Locate the cell with the specified text and output its (x, y) center coordinate. 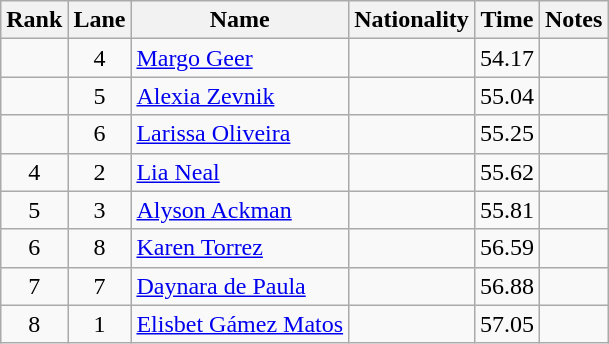
Elisbet Gámez Matos (240, 324)
1 (100, 324)
3 (100, 210)
Notes (573, 20)
Name (240, 20)
55.81 (506, 210)
Lia Neal (240, 172)
Alexia Zevnik (240, 96)
56.59 (506, 248)
57.05 (506, 324)
Daynara de Paula (240, 286)
Nationality (412, 20)
Lane (100, 20)
55.62 (506, 172)
56.88 (506, 286)
Larissa Oliveira (240, 134)
Time (506, 20)
Alyson Ackman (240, 210)
55.04 (506, 96)
54.17 (506, 58)
Margo Geer (240, 58)
Karen Torrez (240, 248)
2 (100, 172)
55.25 (506, 134)
Rank (34, 20)
